Detect which cell encompasses the target text, then output its [X, Y] center coordinate. 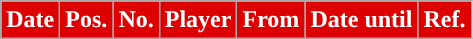
Date [30, 20]
Date until [362, 20]
Player [198, 20]
Pos. [86, 20]
Ref. [444, 20]
From [271, 20]
No. [136, 20]
